Provide the (X, Y) coordinate of the cell's center where the given text is located.  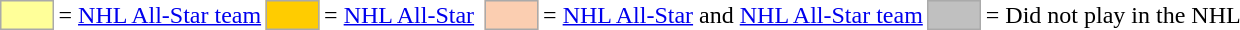
= NHL All-Star (400, 15)
= NHL All-Star team (160, 15)
= NHL All-Star and NHL All-Star team (734, 15)
